Detect which cell encompasses the target text, then output its (X, Y) center coordinate. 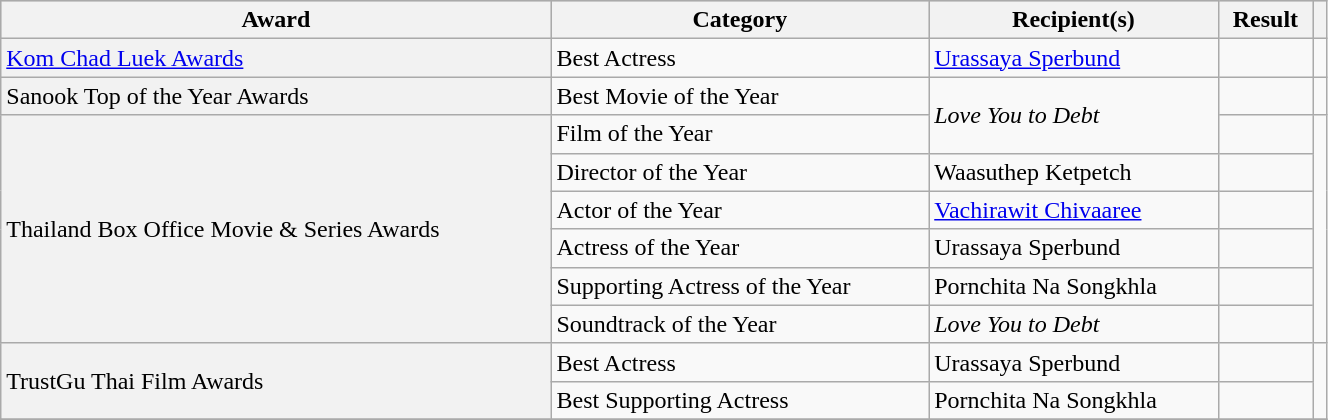
TrustGu Thai Film Awards (276, 381)
Director of the Year (740, 172)
Result (1266, 20)
Thailand Box Office Movie & Series Awards (276, 229)
Film of the Year (740, 134)
Supporting Actress of the Year (740, 286)
Actor of the Year (740, 210)
Recipient(s) (1074, 20)
Waasuthep Ketpetch (1074, 172)
Actress of the Year (740, 248)
Vachirawit Chivaaree (1074, 210)
Sanook Top of the Year Awards (276, 96)
Kom Chad Luek Awards (276, 58)
Soundtrack of the Year (740, 324)
Category (740, 20)
Award (276, 20)
Best Supporting Actress (740, 400)
Best Movie of the Year (740, 96)
